Output the (X, Y) coordinate of the center of the cell containing the given text.  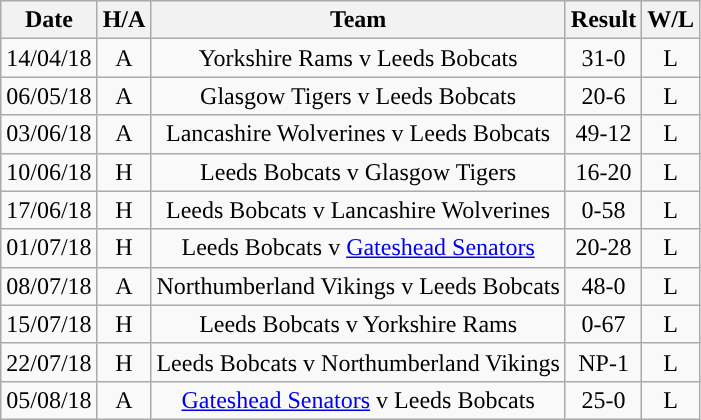
06/05/18 (49, 96)
05/08/18 (49, 400)
Leeds Bobcats v Lancashire Wolverines (358, 210)
Result (603, 20)
16-20 (603, 172)
NP-1 (603, 362)
48-0 (603, 286)
Gateshead Senators v Leeds Bobcats (358, 400)
31-0 (603, 58)
Yorkshire Rams v Leeds Bobcats (358, 58)
20-6 (603, 96)
15/07/18 (49, 324)
22/07/18 (49, 362)
0-67 (603, 324)
49-12 (603, 134)
Lancashire Wolverines v Leeds Bobcats (358, 134)
Leeds Bobcats v Northumberland Vikings (358, 362)
Date (49, 20)
Leeds Bobcats v Glasgow Tigers (358, 172)
Team (358, 20)
01/07/18 (49, 248)
Glasgow Tigers v Leeds Bobcats (358, 96)
25-0 (603, 400)
17/06/18 (49, 210)
H/A (124, 20)
Leeds Bobcats v Yorkshire Rams (358, 324)
0-58 (603, 210)
03/06/18 (49, 134)
20-28 (603, 248)
14/04/18 (49, 58)
08/07/18 (49, 286)
Northumberland Vikings v Leeds Bobcats (358, 286)
10/06/18 (49, 172)
W/L (671, 20)
Leeds Bobcats v Gateshead Senators (358, 248)
